Return the (X, Y) coordinate for the center point of the cell that contains the specified text.  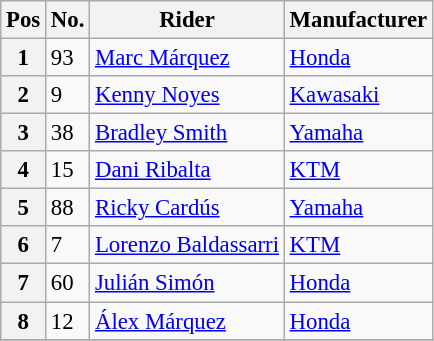
15 (68, 170)
8 (24, 321)
Julián Simón (188, 283)
4 (24, 170)
Bradley Smith (188, 133)
9 (68, 95)
6 (24, 245)
Ricky Cardús (188, 208)
60 (68, 283)
Álex Márquez (188, 321)
Pos (24, 20)
Kenny Noyes (188, 95)
2 (24, 95)
38 (68, 133)
No. (68, 20)
Lorenzo Baldassarri (188, 245)
88 (68, 208)
Manufacturer (358, 20)
3 (24, 133)
Dani Ribalta (188, 170)
Marc Márquez (188, 58)
12 (68, 321)
93 (68, 58)
5 (24, 208)
1 (24, 58)
Rider (188, 20)
Kawasaki (358, 95)
